Find where the given text appears and provide that cell's center as [X, Y] coordinate. 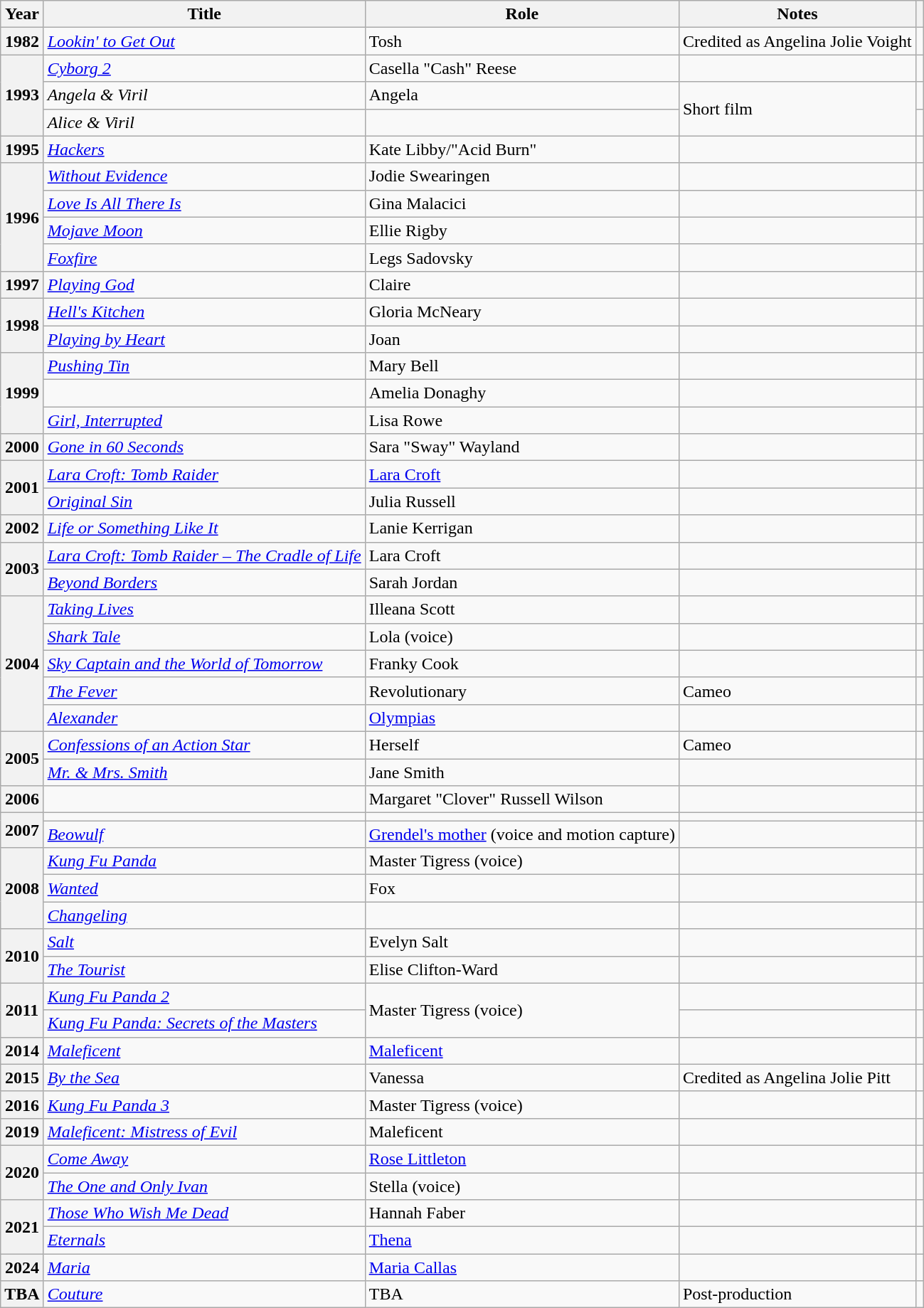
Eternals [204, 1240]
Taking Lives [204, 610]
Angela [522, 95]
Lara Croft: Tomb Raider [204, 474]
Girl, Interrupted [204, 420]
1993 [22, 95]
Short film [797, 109]
Hackers [204, 149]
Title [204, 14]
Beyond Borders [204, 583]
Maria Callas [522, 1267]
Lola (voice) [522, 637]
Original Sin [204, 501]
Mary Bell [522, 366]
1995 [22, 149]
Legs Sadovsky [522, 257]
Kung Fu Panda [204, 861]
Gina Malacici [522, 203]
The Fever [204, 691]
Gone in 60 Seconds [204, 447]
2016 [22, 1105]
Foxfire [204, 257]
Sara "Sway" Wayland [522, 447]
Evelyn Salt [522, 942]
Margaret "Clover" Russell Wilson [522, 799]
Kung Fu Panda: Secrets of the Masters [204, 1023]
2002 [22, 528]
Amelia Donaghy [522, 393]
Jane Smith [522, 772]
2011 [22, 1010]
1996 [22, 217]
Playing by Heart [204, 339]
2024 [22, 1267]
Maria [204, 1267]
Role [522, 14]
Changeling [204, 915]
Mr. & Mrs. Smith [204, 772]
1998 [22, 325]
Lisa Rowe [522, 420]
Kung Fu Panda 3 [204, 1105]
Confessions of an Action Star [204, 745]
Alice & Viril [204, 122]
Rose Littleton [522, 1159]
2008 [22, 888]
Shark Tale [204, 637]
1999 [22, 393]
2004 [22, 664]
2001 [22, 488]
Joan [522, 339]
Beowulf [204, 834]
2000 [22, 447]
2007 [22, 831]
Illeana Scott [522, 610]
2019 [22, 1132]
Cyborg 2 [204, 68]
2020 [22, 1172]
2006 [22, 799]
Couture [204, 1294]
Lanie Kerrigan [522, 528]
Without Evidence [204, 176]
The One and Only Ivan [204, 1186]
2010 [22, 956]
By the Sea [204, 1078]
Olympias [522, 718]
Maleficent: Mistress of Evil [204, 1132]
Sarah Jordan [522, 583]
1997 [22, 285]
Post-production [797, 1294]
Playing God [204, 285]
2005 [22, 758]
Pushing Tin [204, 366]
2015 [22, 1078]
Kate Libby/"Acid Burn" [522, 149]
2014 [22, 1051]
Hell's Kitchen [204, 312]
Jodie Swearingen [522, 176]
Year [22, 14]
Angela & Viril [204, 95]
Gloria McNeary [522, 312]
Those Who Wish Me Dead [204, 1213]
Julia Russell [522, 501]
Notes [797, 14]
2021 [22, 1227]
Lara Croft: Tomb Raider – The Cradle of Life [204, 555]
Franky Cook [522, 664]
Kung Fu Panda 2 [204, 996]
2003 [22, 569]
Tosh [522, 41]
1982 [22, 41]
Credited as Angelina Jolie Voight [797, 41]
Sky Captain and the World of Tomorrow [204, 664]
Life or Something Like It [204, 528]
Stella (voice) [522, 1186]
Grendel's mother (voice and motion capture) [522, 834]
Hannah Faber [522, 1213]
Vanessa [522, 1078]
Elise Clifton-Ward [522, 969]
Revolutionary [522, 691]
Credited as Angelina Jolie Pitt [797, 1078]
Mojave Moon [204, 230]
Claire [522, 285]
Lookin' to Get Out [204, 41]
Come Away [204, 1159]
The Tourist [204, 969]
Salt [204, 942]
Fox [522, 888]
Thena [522, 1240]
Alexander [204, 718]
Wanted [204, 888]
Casella "Cash" Reese [522, 68]
Ellie Rigby [522, 230]
Herself [522, 745]
Love Is All There Is [204, 203]
